Locate the cell with the specified text and output its (x, y) center coordinate. 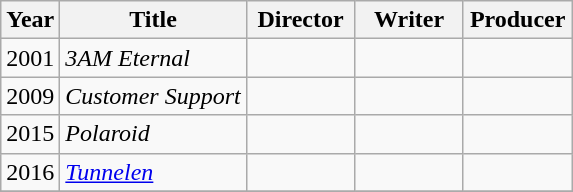
Year (30, 20)
Polaroid (153, 134)
Director (300, 20)
Tunnelen (153, 172)
Writer (410, 20)
2001 (30, 58)
2016 (30, 172)
Customer Support (153, 96)
2009 (30, 96)
Producer (518, 20)
2015 (30, 134)
Title (153, 20)
3AM Eternal (153, 58)
